Return the (X, Y) coordinate for the center point of the cell that contains the specified text.  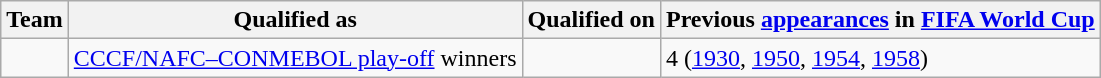
Team (35, 20)
Qualified on (591, 20)
CCCF/NAFC–CONMEBOL play-off winners (295, 58)
Previous appearances in FIFA World Cup (880, 20)
Qualified as (295, 20)
4 (1930, 1950, 1954, 1958) (880, 58)
